From the cell containing the given text, extract its center point as (X, Y) coordinate. 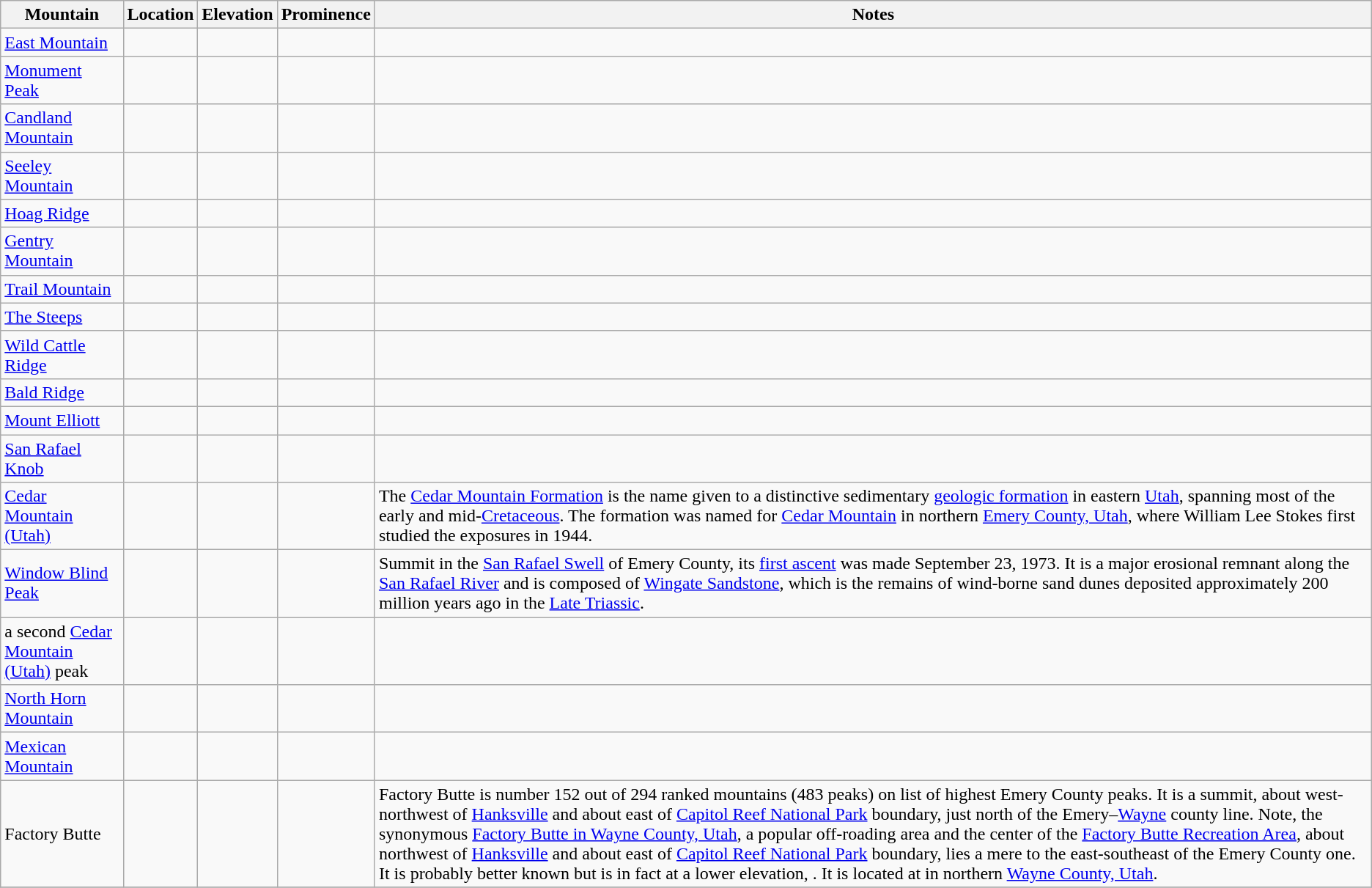
Gentry Mountain (62, 251)
a second Cedar Mountain (Utah) peak (62, 651)
Mexican Mountain (62, 757)
Window Blind Peak (62, 584)
Notes (873, 15)
Prominence (325, 15)
Bald Ridge (62, 392)
Mountain (62, 15)
North Horn Mountain (62, 708)
Trail Mountain (62, 289)
Candland Mountain (62, 128)
Location (161, 15)
Wild Cattle Ridge (62, 355)
Hoag Ridge (62, 213)
Cedar Mountain (Utah) (62, 516)
Monument Peak (62, 81)
Mount Elliott (62, 420)
East Mountain (62, 43)
Factory Butte (62, 834)
Seeley Mountain (62, 176)
The Steeps (62, 317)
Elevation (237, 15)
San Rafael Knob (62, 458)
